For the text-containing cell, return its midpoint in [x, y] coordinate format. 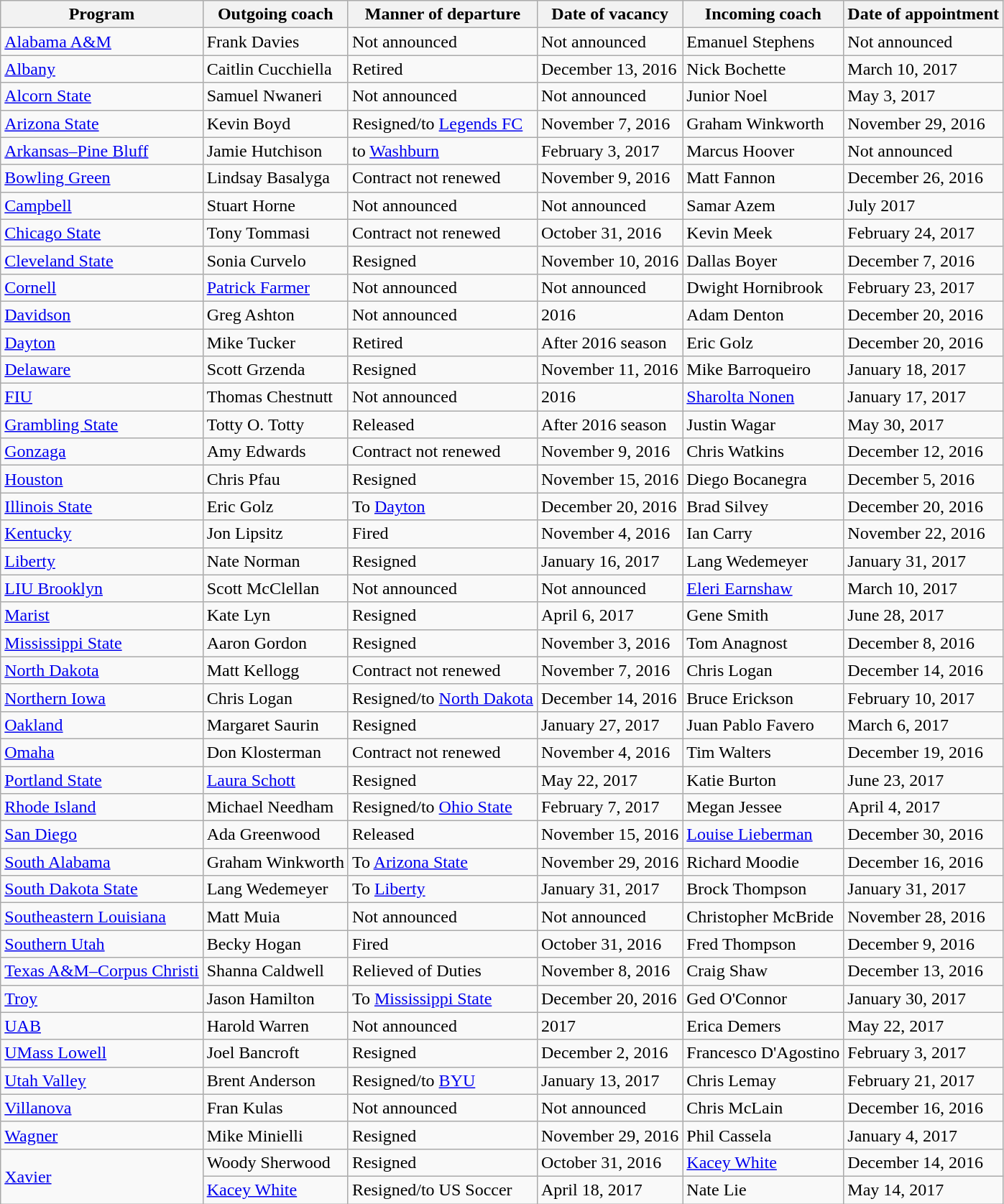
Jason Hamilton [275, 999]
North Dakota [102, 670]
Tony Tommasi [275, 233]
Don Klosterman [275, 752]
November 11, 2016 [609, 370]
Diego Bocanegra [763, 479]
Gonzaga [102, 452]
Troy [102, 999]
Resigned/to BYU [443, 1080]
Harold Warren [275, 1026]
Erica Demers [763, 1026]
Tim Walters [763, 752]
Craig Shaw [763, 971]
January 30, 2017 [924, 999]
Ian Carry [763, 534]
Davidson [102, 315]
UAB [102, 1026]
Justin Wagar [763, 425]
Relieved of Duties [443, 971]
March 6, 2017 [924, 725]
Matt Muia [275, 917]
Kentucky [102, 534]
Samuel Nwaneri [275, 96]
Manner of departure [443, 14]
Adam Denton [763, 315]
December 19, 2016 [924, 752]
To Dayton [443, 506]
Xavier [102, 1176]
Marist [102, 616]
December 2, 2016 [609, 1053]
December 30, 2016 [924, 835]
Francesco D'Agostino [763, 1053]
Scott McClellan [275, 588]
Houston [102, 479]
Brent Anderson [275, 1080]
Kate Lyn [275, 616]
November 8, 2016 [609, 971]
Brock Thompson [763, 889]
Mike Minielli [275, 1135]
February 23, 2017 [924, 287]
May 30, 2017 [924, 425]
January 27, 2017 [609, 725]
Alabama A&M [102, 42]
Resigned/to North Dakota [443, 698]
Dwight Hornibrook [763, 287]
Alcorn State [102, 96]
December 5, 2016 [924, 479]
December 7, 2016 [924, 260]
Scott Grzenda [275, 370]
Lindsay Basalyga [275, 178]
May 3, 2017 [924, 96]
Thomas Chestnutt [275, 397]
Margaret Saurin [275, 725]
Incoming coach [763, 14]
Richard Moodie [763, 862]
December 8, 2016 [924, 643]
Frank Davies [275, 42]
Wagner [102, 1135]
January 17, 2017 [924, 397]
Southeastern Louisiana [102, 917]
December 9, 2016 [924, 944]
Nate Lie [763, 1190]
Illinois State [102, 506]
Caitlin Cucchiella [275, 69]
Shanna Caldwell [275, 971]
Resigned/to US Soccer [443, 1190]
South Alabama [102, 862]
Grambling State [102, 425]
Matt Kellogg [275, 670]
Woody Sherwood [275, 1162]
Junior Noel [763, 96]
Megan Jessee [763, 807]
Utah Valley [102, 1080]
June 28, 2017 [924, 616]
Kevin Meek [763, 233]
South Dakota State [102, 889]
Michael Needham [275, 807]
Katie Burton [763, 779]
December 26, 2016 [924, 178]
May 14, 2017 [924, 1190]
Matt Fannon [763, 178]
November 10, 2016 [609, 260]
June 23, 2017 [924, 779]
Arkansas–Pine Bluff [102, 151]
Becky Hogan [275, 944]
To Arizona State [443, 862]
January 13, 2017 [609, 1080]
Northern Iowa [102, 698]
Gene Smith [763, 616]
Sonia Curvelo [275, 260]
Ged O'Connor [763, 999]
Chris Pfau [275, 479]
Rhode Island [102, 807]
November 3, 2016 [609, 643]
January 18, 2017 [924, 370]
Chris Watkins [763, 452]
Laura Schott [275, 779]
Resigned/to Ohio State [443, 807]
Greg Ashton [275, 315]
Program [102, 14]
January 4, 2017 [924, 1135]
Juan Pablo Favero [763, 725]
Cornell [102, 287]
Fran Kulas [275, 1108]
December 12, 2016 [924, 452]
Campbell [102, 205]
Jon Lipsitz [275, 534]
Mississippi State [102, 643]
Outgoing coach [275, 14]
Joel Bancroft [275, 1053]
Arizona State [102, 124]
Chris McLain [763, 1108]
Cleveland State [102, 260]
Villanova [102, 1108]
Phil Cassela [763, 1135]
Mike Barroqueiro [763, 370]
Aaron Gordon [275, 643]
Kevin Boyd [275, 124]
Emanuel Stephens [763, 42]
to Washburn [443, 151]
July 2017 [924, 205]
Date of appointment [924, 14]
February 24, 2017 [924, 233]
Christopher McBride [763, 917]
Amy Edwards [275, 452]
To Mississippi State [443, 999]
Dallas Boyer [763, 260]
FIU [102, 397]
February 21, 2017 [924, 1080]
Bowling Green [102, 178]
Mike Tucker [275, 343]
Bruce Erickson [763, 698]
Portland State [102, 779]
Jamie Hutchison [275, 151]
Albany [102, 69]
Liberty [102, 561]
Texas A&M–Corpus Christi [102, 971]
Resigned/to Legends FC [443, 124]
San Diego [102, 835]
Ada Greenwood [275, 835]
Omaha [102, 752]
To Liberty [443, 889]
November 28, 2016 [924, 917]
Dayton [102, 343]
Patrick Farmer [275, 287]
Chicago State [102, 233]
Marcus Hoover [763, 151]
Tom Anagnost [763, 643]
Louise Lieberman [763, 835]
Stuart Horne [275, 205]
Delaware [102, 370]
April 18, 2017 [609, 1190]
January 16, 2017 [609, 561]
February 7, 2017 [609, 807]
Totty O. Totty [275, 425]
Oakland [102, 725]
Southern Utah [102, 944]
Nate Norman [275, 561]
Sharolta Nonen [763, 397]
UMass Lowell [102, 1053]
February 10, 2017 [924, 698]
April 4, 2017 [924, 807]
Chris Lemay [763, 1080]
2017 [609, 1026]
Eleri Earnshaw [763, 588]
April 6, 2017 [609, 616]
Nick Bochette [763, 69]
Fred Thompson [763, 944]
November 22, 2016 [924, 534]
Samar Azem [763, 205]
Date of vacancy [609, 14]
LIU Brooklyn [102, 588]
Brad Silvey [763, 506]
